Detect which cell encompasses the target text, then output its (X, Y) center coordinate. 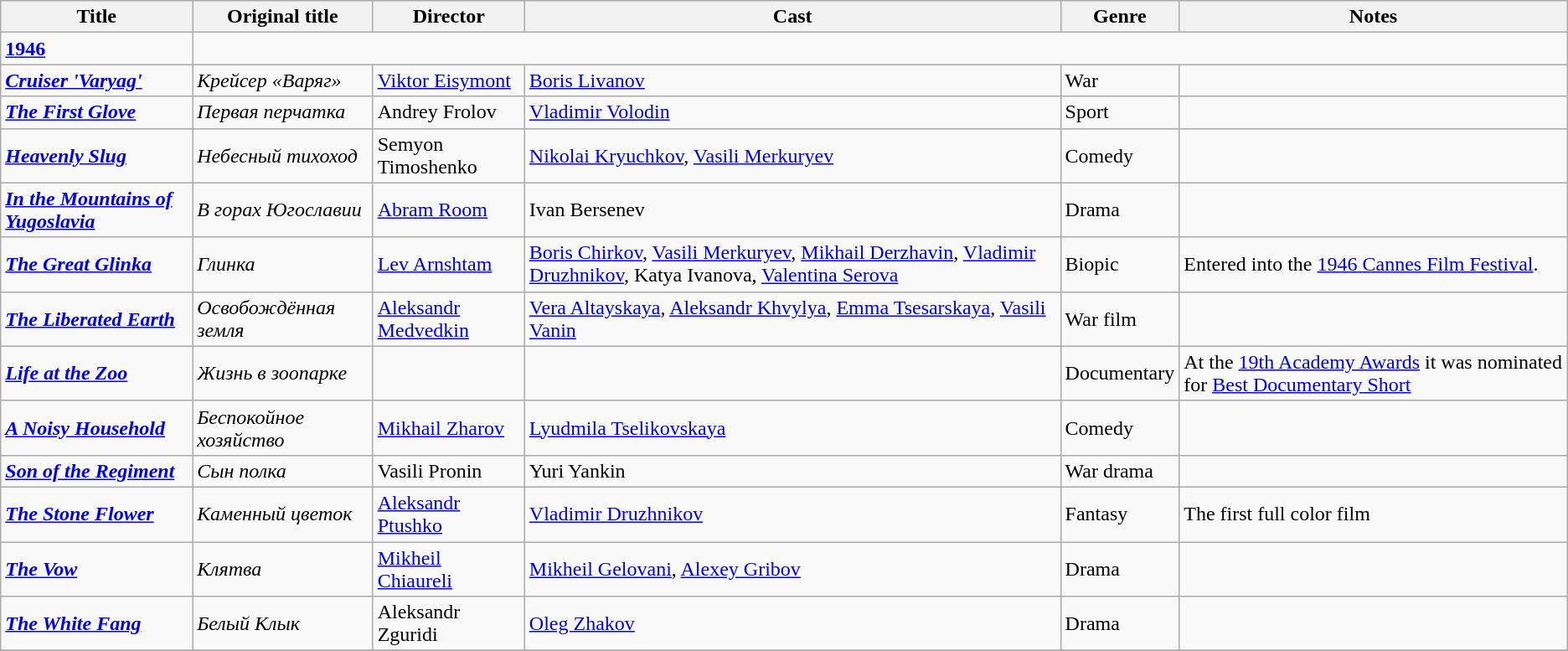
Nikolai Kryuchkov, Vasili Merkuryev (792, 156)
В горах Югославии (283, 209)
1946 (97, 49)
Aleksandr Zguridi (449, 623)
Aleksandr Ptushko (449, 514)
The Stone Flower (97, 514)
Cruiser 'Varyag' (97, 80)
Documentary (1120, 374)
Освобождённая земля (283, 318)
War (1120, 80)
The first full color film (1374, 514)
Semyon Timoshenko (449, 156)
Biopic (1120, 265)
Первая перчатка (283, 112)
Vladimir Volodin (792, 112)
Lyudmila Tselikovskaya (792, 427)
Жизнь в зоопарке (283, 374)
Mikheil Gelovani, Alexey Gribov (792, 568)
Life at the Zoo (97, 374)
Vera Altayskaya, Aleksandr Khvylya, Emma Tsesarskaya, Vasili Vanin (792, 318)
Genre (1120, 17)
Aleksandr Medvedkin (449, 318)
The First Glove (97, 112)
Mikheil Chiaureli (449, 568)
Клятва (283, 568)
Boris Chirkov, Vasili Merkuryev, Mikhail Derzhavin, Vladimir Druzhnikov, Katya Ivanova, Valentina Serova (792, 265)
Viktor Eisymont (449, 80)
Сын полка (283, 471)
The White Fang (97, 623)
Lev Arnshtam (449, 265)
War film (1120, 318)
Sport (1120, 112)
War drama (1120, 471)
Son of the Regiment (97, 471)
Vladimir Druzhnikov (792, 514)
Abram Room (449, 209)
The Vow (97, 568)
Oleg Zhakov (792, 623)
The Liberated Earth (97, 318)
A Noisy Household (97, 427)
At the 19th Academy Awards it was nominated for Best Documentary Short (1374, 374)
Director (449, 17)
Каменный цветок (283, 514)
Title (97, 17)
Крейсер «Варяг» (283, 80)
Глинка (283, 265)
Cast (792, 17)
Heavenly Slug (97, 156)
Небесный тихоход (283, 156)
Беспокойное хозяйство (283, 427)
Ivan Bersenev (792, 209)
In the Mountains of Yugoslavia (97, 209)
Notes (1374, 17)
Yuri Yankin (792, 471)
Boris Livanov (792, 80)
Mikhail Zharov (449, 427)
Fantasy (1120, 514)
The Great Glinka (97, 265)
Белый Клык (283, 623)
Vasili Pronin (449, 471)
Andrey Frolov (449, 112)
Original title (283, 17)
Entered into the 1946 Cannes Film Festival. (1374, 265)
